Search for the cell housing the specified text and yield its [x, y] center coordinate. 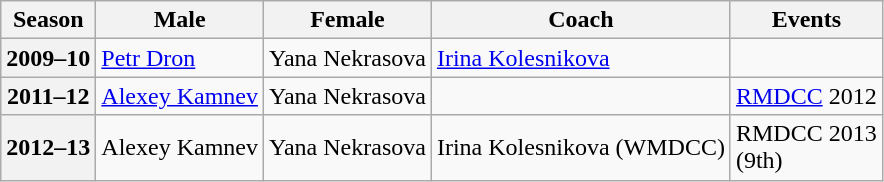
Irina Kolesnikova (WMDCC) [580, 148]
Season [48, 20]
Coach [580, 20]
Petr Dron [180, 58]
Male [180, 20]
Events [806, 20]
Irina Kolesnikova [580, 58]
2011–12 [48, 96]
Female [347, 20]
RMDCC 2012 [806, 96]
2009–10 [48, 58]
2012–13 [48, 148]
RMDCC 2013 (9th) [806, 148]
